Scan for the cell matching the given text and deliver its (x, y) coordinate at center. 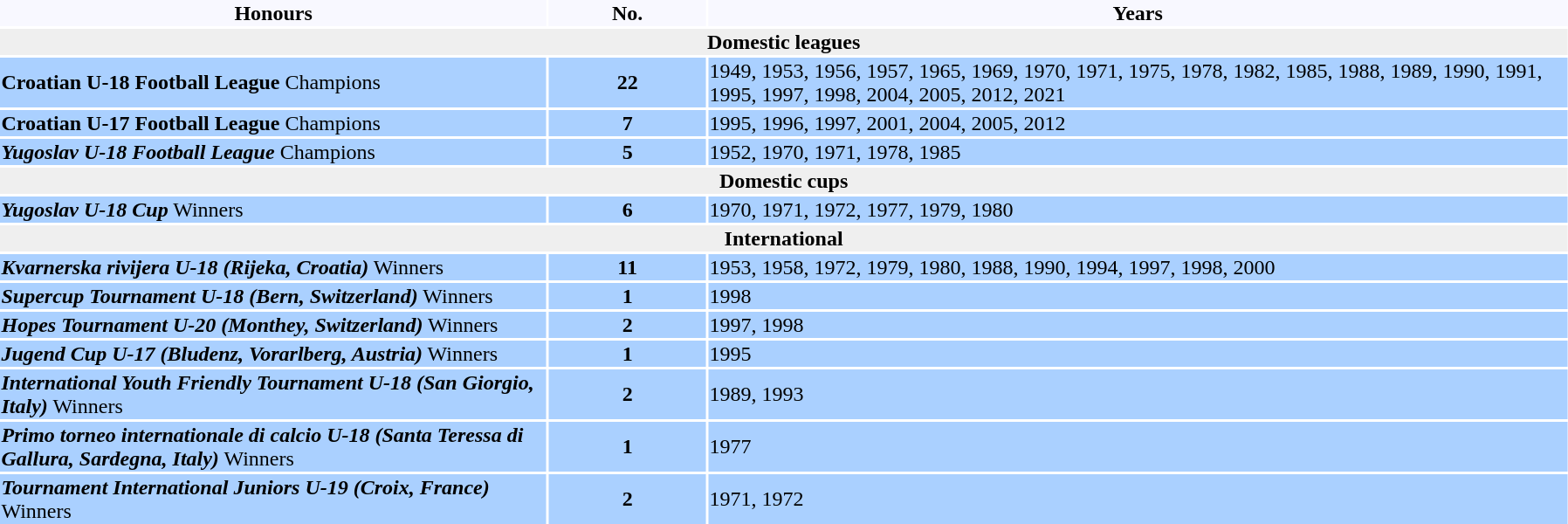
1997, 1998 (1138, 325)
Supercup Tournament U-18 (Bern, Switzerland) Winners (273, 296)
11 (627, 267)
Domestic cups (784, 181)
1977 (1138, 447)
Yugoslav U-18 Cup Winners (273, 210)
6 (627, 210)
International (784, 238)
1952, 1970, 1971, 1978, 1985 (1138, 152)
7 (627, 123)
22 (627, 82)
1995, 1996, 1997, 2001, 2004, 2005, 2012 (1138, 123)
1998 (1138, 296)
Hopes Tournament U-20 (Monthey, Switzerland) Winners (273, 325)
Yugoslav U-18 Football League Champions (273, 152)
1949, 1953, 1956, 1957, 1965, 1969, 1970, 1971, 1975, 1978, 1982, 1985, 1988, 1989, 1990, 1991, 1995, 1997, 1998, 2004, 2005, 2012, 2021 (1138, 82)
Croatian U-17 Football League Champions (273, 123)
No. (627, 13)
Domestic leagues (784, 42)
1971, 1972 (1138, 500)
Honours (273, 13)
Tournament International Juniors U-19 (Croix, France) Winners (273, 500)
Kvarnerska rivijera U-18 (Rijeka, Croatia) Winners (273, 267)
International Youth Friendly Tournament U-18 (San Giorgio, Italy) Winners (273, 395)
1989, 1993 (1138, 395)
1995 (1138, 354)
Primo torneo internationale di calcio U-18 (Santa Teressa di Gallura, Sardegna, Italy) Winners (273, 447)
5 (627, 152)
1953, 1958, 1972, 1979, 1980, 1988, 1990, 1994, 1997, 1998, 2000 (1138, 267)
1970, 1971, 1972, 1977, 1979, 1980 (1138, 210)
Jugend Cup U-17 (Bludenz, Vorarlberg, Austria) Winners (273, 354)
Croatian U-18 Football League Champions (273, 82)
Years (1138, 13)
